Identify which cell holds the provided text, then report its (x, y) central coordinate. 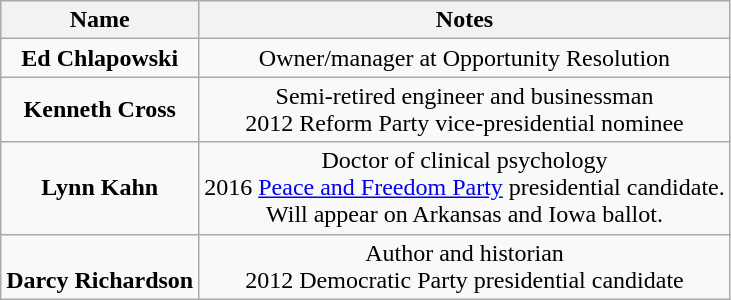
Doctor of clinical psychology2016 Peace and Freedom Party presidential candidate. Will appear on Arkansas and Iowa ballot. (465, 188)
Kenneth Cross (100, 110)
Name (100, 20)
Lynn Kahn (100, 188)
Darcy Richardson (100, 266)
Author and historian2012 Democratic Party presidential candidate (465, 266)
Notes (465, 20)
Ed Chlapowski (100, 58)
Semi-retired engineer and businessman2012 Reform Party vice-presidential nominee (465, 110)
Owner/manager at Opportunity Resolution (465, 58)
